Output the (X, Y) coordinate of the center of the cell containing the given text.  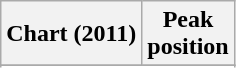
Peakposition (188, 34)
Chart (2011) (72, 34)
